Locate the cell with the specified text and output its [X, Y] center coordinate. 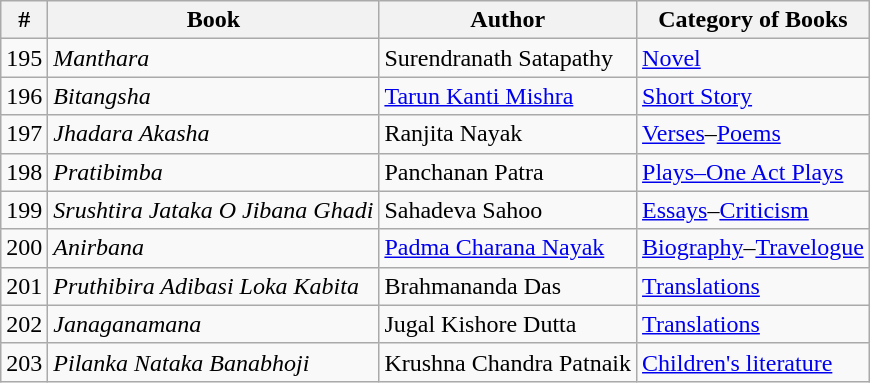
Srushtira Jataka O Jibana Ghadi [214, 210]
Anirbana [214, 248]
Padma Charana Nayak [508, 248]
Short Story [754, 96]
Tarun Kanti Mishra [508, 96]
195 [24, 58]
196 [24, 96]
Category of Books [754, 20]
Ranjita Nayak [508, 134]
Surendranath Satapathy [508, 58]
Biography–Travelogue [754, 248]
Plays–One Act Plays [754, 172]
201 [24, 286]
Verses–Poems [754, 134]
200 [24, 248]
Krushna Chandra Patnaik [508, 362]
199 [24, 210]
202 [24, 324]
Bitangsha [214, 96]
Panchanan Patra [508, 172]
Pratibimba [214, 172]
Janaganamana [214, 324]
Essays–Criticism [754, 210]
Book [214, 20]
198 [24, 172]
Manthara [214, 58]
Novel [754, 58]
Jhadara Akasha [214, 134]
197 [24, 134]
Children's literature [754, 362]
Pruthibira Adibasi Loka Kabita [214, 286]
Pilanka Nataka Banabhoji [214, 362]
203 [24, 362]
Author [508, 20]
Jugal Kishore Dutta [508, 324]
# [24, 20]
Sahadeva Sahoo [508, 210]
Brahmananda Das [508, 286]
